Return the (X, Y) coordinate for the center point of the cell that contains the specified text.  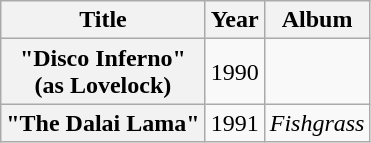
Fishgrass (317, 123)
Album (317, 20)
Title (103, 20)
Year (234, 20)
"Disco Inferno" (as Lovelock) (103, 72)
"The Dalai Lama" (103, 123)
1991 (234, 123)
1990 (234, 72)
